Scan for the cell matching the given text and deliver its [x, y] coordinate at center. 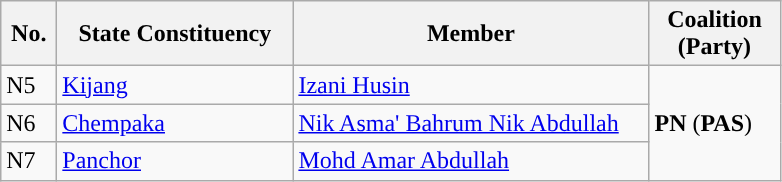
PN (PAS) [714, 123]
Member [471, 34]
N5 [29, 85]
Coalition (Party) [714, 34]
N6 [29, 123]
Nik Asma' Bahrum Nik Abdullah [471, 123]
Kijang [175, 85]
No. [29, 34]
N7 [29, 161]
Izani Husin [471, 85]
Panchor [175, 161]
State Constituency [175, 34]
Chempaka [175, 123]
Mohd Amar Abdullah [471, 161]
